Find where the given text appears and provide that cell's center as (X, Y) coordinate. 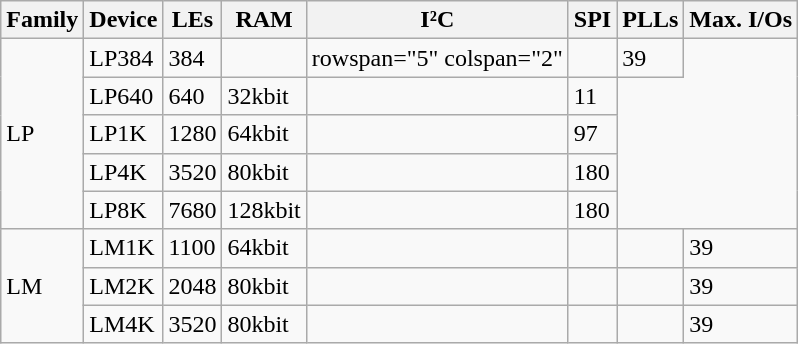
128kbit (264, 210)
97 (592, 134)
LM4K (124, 324)
LEs (192, 20)
640 (192, 96)
LM (42, 286)
PLLs (650, 20)
Device (124, 20)
I²C (437, 20)
rowspan="5" colspan="2" (437, 58)
LP640 (124, 96)
7680 (192, 210)
32kbit (264, 96)
384 (192, 58)
LP8K (124, 210)
LP (42, 134)
LP4K (124, 172)
1280 (192, 134)
Family (42, 20)
LP1K (124, 134)
11 (592, 96)
Max. I/Os (741, 20)
LM2K (124, 286)
RAM (264, 20)
LP384 (124, 58)
LM1K (124, 248)
SPI (592, 20)
2048 (192, 286)
1100 (192, 248)
